Identify which cell holds the provided text, then report its [x, y] central coordinate. 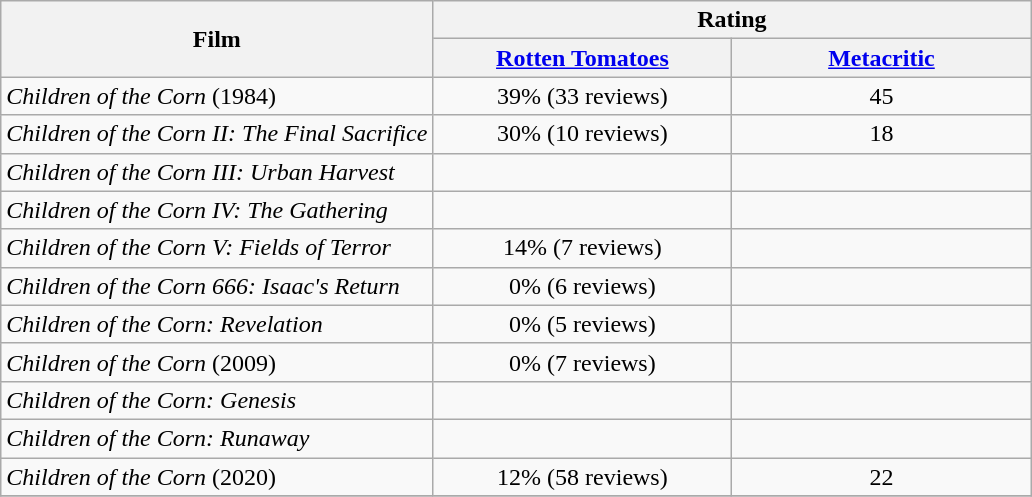
14% (7 reviews) [582, 248]
Children of the Corn 666: Isaac's Return [217, 286]
45 [882, 96]
0% (5 reviews) [582, 324]
Rating [732, 20]
Children of the Corn (2020) [217, 477]
22 [882, 477]
Children of the Corn III: Urban Harvest [217, 172]
12% (58 reviews) [582, 477]
Rotten Tomatoes [582, 58]
0% (6 reviews) [582, 286]
Children of the Corn: Revelation [217, 324]
Children of the Corn (1984) [217, 96]
Film [217, 39]
Children of the Corn: Genesis [217, 400]
Children of the Corn II: The Final Sacrifice [217, 134]
Children of the Corn V: Fields of Terror [217, 248]
39% (33 reviews) [582, 96]
Children of the Corn: Runaway [217, 438]
18 [882, 134]
0% (7 reviews) [582, 362]
30% (10 reviews) [582, 134]
Children of the Corn IV: The Gathering [217, 210]
Children of the Corn (2009) [217, 362]
Metacritic [882, 58]
